Detect which cell encompasses the target text, then output its [x, y] center coordinate. 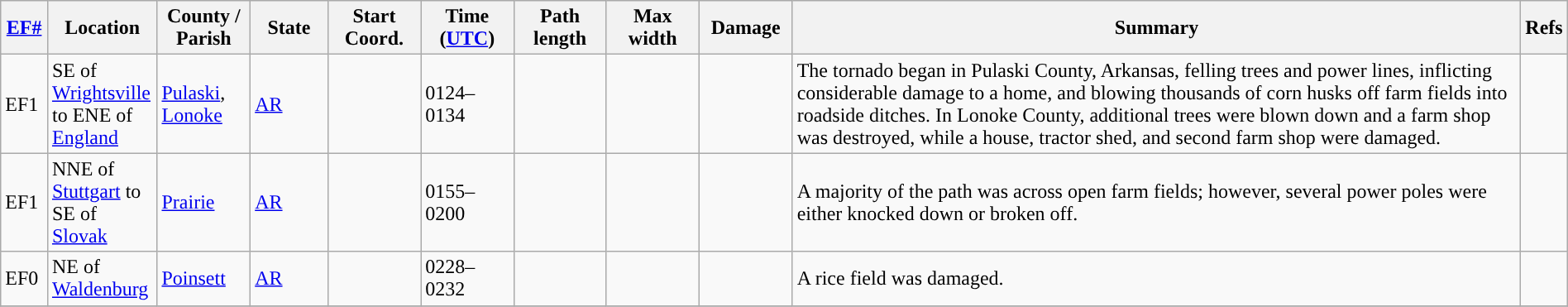
Max width [653, 28]
Pulaski, Lonoke [203, 104]
NE of Waldenburg [103, 278]
0155–0200 [467, 202]
County / Parish [203, 28]
Path length [560, 28]
NNE of Stuttgart to SE of Slovak [103, 202]
A rice field was damaged. [1156, 278]
0228–0232 [467, 278]
Time (UTC) [467, 28]
Damage [746, 28]
Refs [1544, 28]
Poinsett [203, 278]
EF0 [25, 278]
Prairie [203, 202]
State [289, 28]
EF# [25, 28]
0124–0134 [467, 104]
Summary [1156, 28]
SE of Wrightsville to ENE of England [103, 104]
Location [103, 28]
A majority of the path was across open farm fields; however, several power poles were either knocked down or broken off. [1156, 202]
Start Coord. [374, 28]
